Provide the (x, y) coordinate of the cell's center where the given text is located.  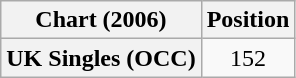
152 (248, 58)
UK Singles (OCC) (101, 58)
Position (248, 20)
Chart (2006) (101, 20)
